Return the (X, Y) coordinate for the center point of the cell that contains the specified text.  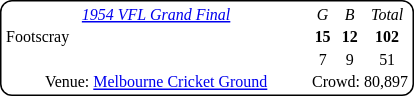
Total (388, 14)
15 (323, 37)
G (323, 14)
7 (323, 60)
51 (388, 60)
12 (350, 37)
B (350, 14)
Venue: Melbourne Cricket Ground (156, 82)
Footscray (156, 37)
1954 VFL Grand Final (156, 14)
9 (350, 60)
102 (388, 37)
Crowd: 80,897 (360, 82)
